Determine the (X, Y) coordinate at the center of the cell enclosing the given text.  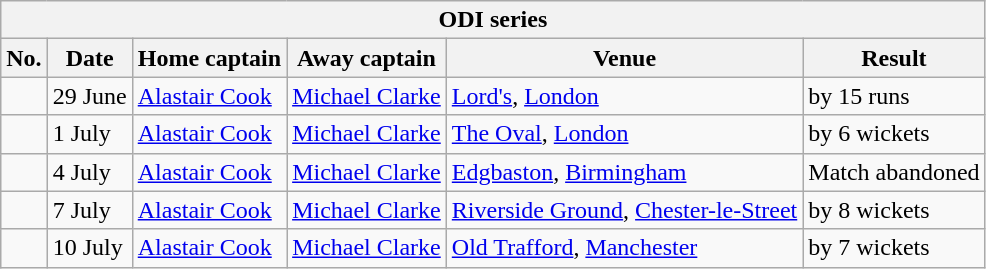
by 15 runs (894, 96)
Old Trafford, Manchester (624, 248)
No. (24, 58)
29 June (90, 96)
Home captain (209, 58)
10 July (90, 248)
Venue (624, 58)
Away captain (367, 58)
Date (90, 58)
7 July (90, 210)
Edgbaston, Birmingham (624, 172)
Match abandoned (894, 172)
Riverside Ground, Chester-le-Street (624, 210)
by 7 wickets (894, 248)
4 July (90, 172)
Lord's, London (624, 96)
ODI series (493, 20)
1 July (90, 134)
The Oval, London (624, 134)
by 6 wickets (894, 134)
Result (894, 58)
by 8 wickets (894, 210)
